Return the (x, y) coordinate for the center point of the cell that contains the specified text.  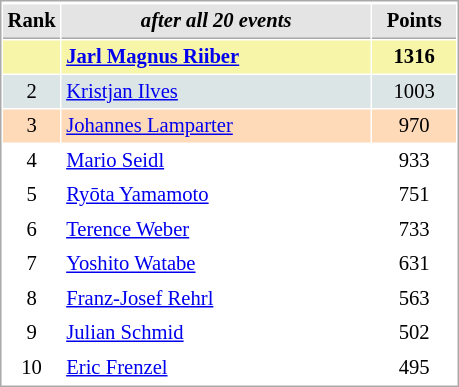
1003 (414, 92)
563 (414, 298)
631 (414, 264)
1316 (414, 56)
Johannes Lamparter (216, 126)
6 (32, 230)
9 (32, 332)
502 (414, 332)
Ryōta Yamamoto (216, 194)
970 (414, 126)
5 (32, 194)
2 (32, 92)
Eric Frenzel (216, 368)
Julian Schmid (216, 332)
7 (32, 264)
933 (414, 160)
8 (32, 298)
3 (32, 126)
Kristjan Ilves (216, 92)
Rank (32, 21)
Terence Weber (216, 230)
after all 20 events (216, 21)
495 (414, 368)
10 (32, 368)
4 (32, 160)
733 (414, 230)
Mario Seidl (216, 160)
Points (414, 21)
Jarl Magnus Riiber (216, 56)
Franz-Josef Rehrl (216, 298)
Yoshito Watabe (216, 264)
751 (414, 194)
